Search for the cell housing the specified text and yield its [x, y] center coordinate. 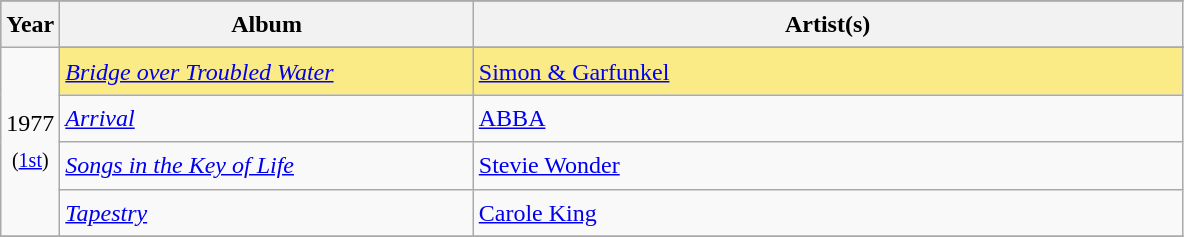
Arrival [266, 118]
1977 (1st) [30, 142]
Album [266, 24]
Tapestry [266, 212]
Carole King [828, 212]
Bridge over Troubled Water [266, 72]
Year [30, 24]
Artist(s) [828, 24]
Stevie Wonder [828, 166]
ABBA [828, 118]
Simon & Garfunkel [828, 72]
Songs in the Key of Life [266, 166]
